Detect which cell encompasses the target text, then output its (x, y) center coordinate. 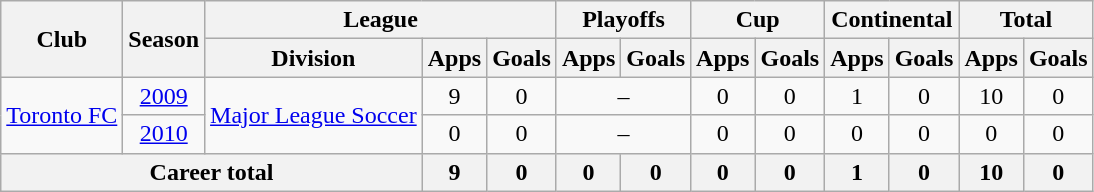
Season (164, 39)
Continental (892, 20)
Major League Soccer (314, 115)
Total (1026, 20)
2009 (164, 96)
Toronto FC (62, 115)
Cup (758, 20)
Playoffs (623, 20)
Career total (212, 172)
2010 (164, 134)
Division (314, 58)
Club (62, 39)
League (381, 20)
